Return (X, Y) of the center of cell containing provided text 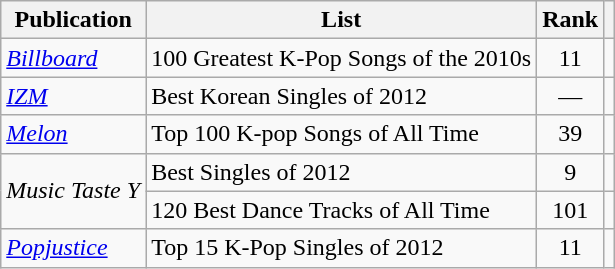
Rank (570, 20)
Billboard (74, 58)
— (570, 96)
Top 15 K‑Pop Singles of 2012 (342, 248)
Publication (74, 20)
101 (570, 210)
List (342, 20)
Top 100 K-pop Songs of All Time (342, 134)
Music Taste Y (74, 191)
Best Singles of 2012 (342, 172)
39 (570, 134)
Popjustice (74, 248)
120 Best Dance Tracks of All Time (342, 210)
100 Greatest K-Pop Songs of the 2010s (342, 58)
IZM (74, 96)
Best Korean Singles of 2012 (342, 96)
Melon (74, 134)
9 (570, 172)
